Provide the (X, Y) coordinate of the cell's center where the given text is located.  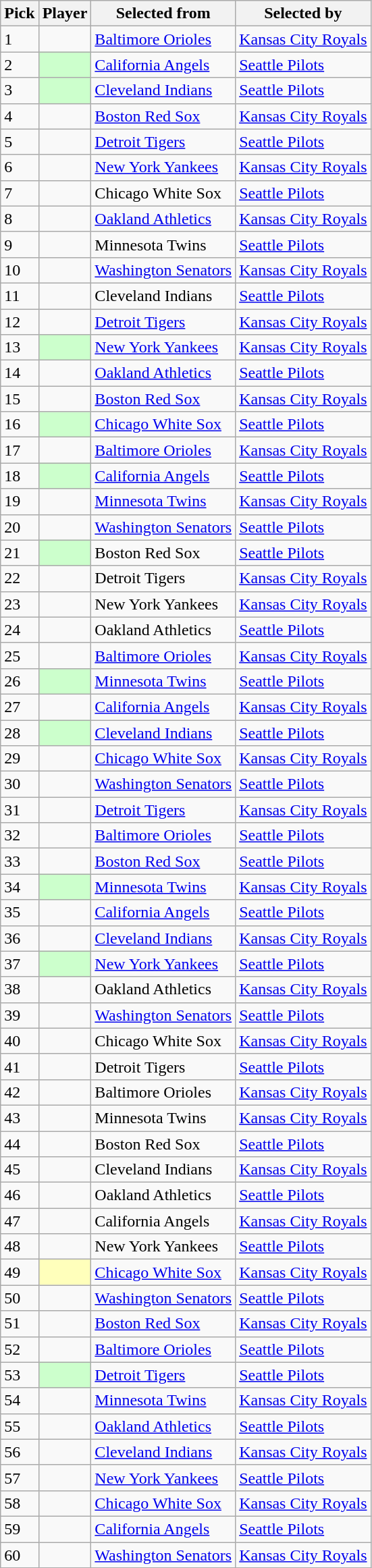
50 (20, 1298)
46 (20, 1195)
25 (20, 655)
37 (20, 964)
57 (20, 1478)
8 (20, 219)
40 (20, 1041)
11 (20, 296)
49 (20, 1272)
36 (20, 938)
42 (20, 1092)
6 (20, 167)
12 (20, 322)
60 (20, 1555)
5 (20, 142)
2 (20, 65)
Selected from (163, 13)
21 (20, 553)
52 (20, 1349)
56 (20, 1452)
47 (20, 1221)
41 (20, 1066)
Pick (20, 13)
9 (20, 244)
23 (20, 604)
15 (20, 399)
18 (20, 476)
19 (20, 502)
33 (20, 861)
38 (20, 990)
10 (20, 270)
54 (20, 1401)
20 (20, 527)
39 (20, 1015)
34 (20, 887)
17 (20, 450)
22 (20, 578)
16 (20, 425)
27 (20, 707)
26 (20, 681)
43 (20, 1118)
7 (20, 193)
30 (20, 784)
53 (20, 1375)
32 (20, 836)
45 (20, 1170)
3 (20, 90)
35 (20, 913)
Selected by (303, 13)
Player (65, 13)
48 (20, 1247)
28 (20, 732)
44 (20, 1144)
4 (20, 116)
59 (20, 1529)
58 (20, 1503)
31 (20, 810)
14 (20, 373)
55 (20, 1426)
51 (20, 1324)
24 (20, 630)
13 (20, 348)
1 (20, 39)
29 (20, 759)
